Find where the given text appears and provide that cell's center as [x, y] coordinate. 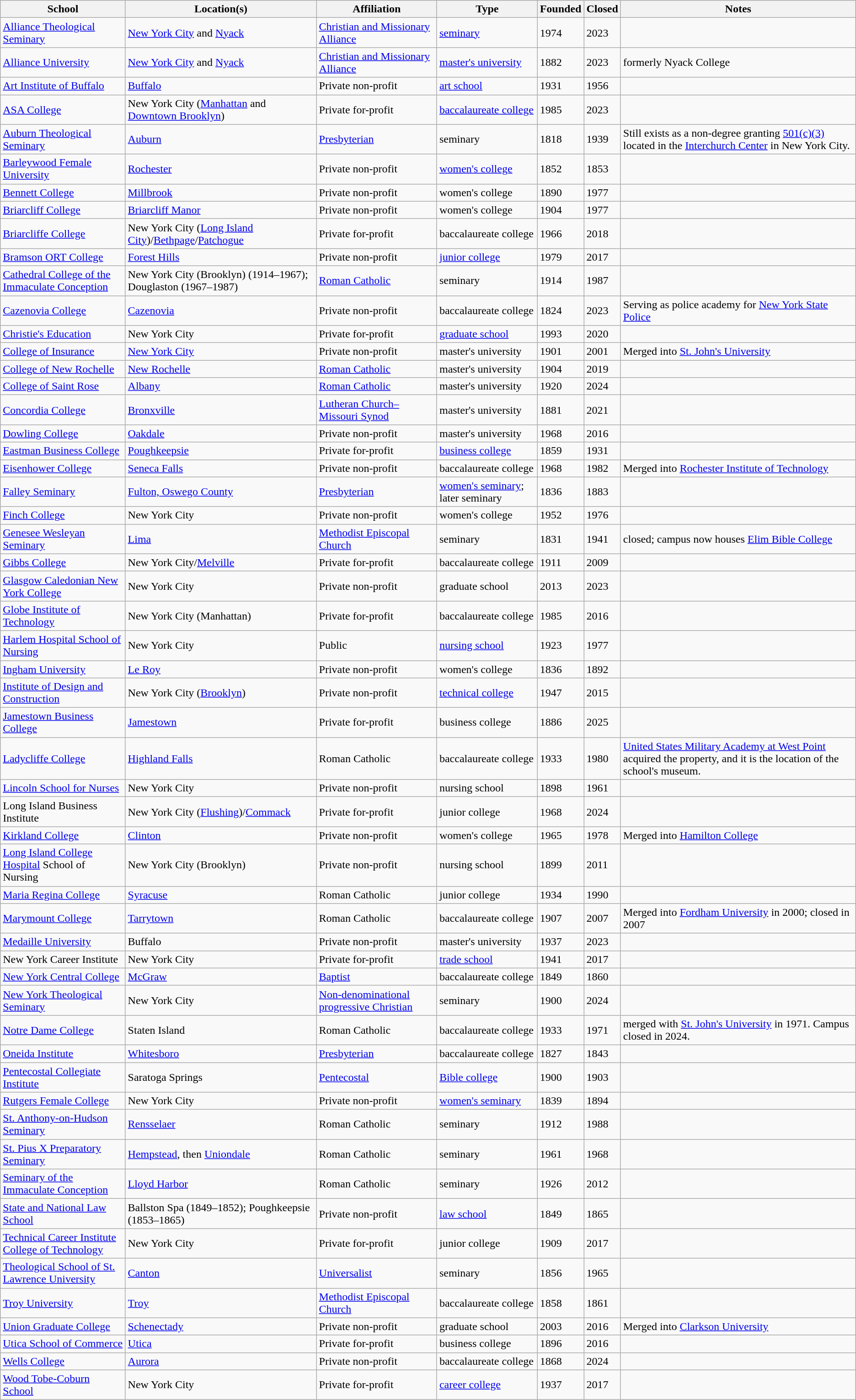
Bennett College [63, 192]
Wood Tobe-Coburn School [63, 1384]
Barleywood Female University [63, 169]
merged with St. John's University in 1971. Campus closed in 2024. [738, 1030]
2013 [561, 586]
Auburn [221, 139]
Long Island Business Institute [63, 812]
Glasgow Caledonian New York College [63, 586]
1827 [561, 1053]
1896 [561, 1344]
1923 [561, 646]
1890 [561, 192]
Technical Career Institute College of Technology [63, 1244]
1966 [561, 233]
Briarcliff College [63, 210]
Location(s) [221, 9]
Saratoga Springs [221, 1077]
1898 [561, 788]
College of Insurance [63, 352]
2012 [602, 1184]
1978 [602, 835]
Type [487, 9]
1914 [561, 281]
Cathedral College of the Immaculate Conception [63, 281]
Eastman Business College [63, 451]
Le Roy [221, 669]
1824 [561, 310]
Briarcliff Manor [221, 210]
Cazenovia [221, 310]
Briarcliffe College [63, 233]
Affiliation [377, 9]
1947 [561, 693]
1979 [561, 257]
Falley Seminary [63, 492]
Clinton [221, 835]
1868 [561, 1361]
New York Central College [63, 977]
Genesee Wesleyan Seminary [63, 539]
Globe Institute of Technology [63, 615]
1886 [561, 722]
Serving as police academy for New York State Police [738, 310]
Bronxville [221, 410]
formerly Nyack College [738, 62]
1956 [602, 86]
trade school [487, 959]
1861 [602, 1303]
Rutgers Female College [63, 1101]
Schenectady [221, 1326]
College of New Rochelle [63, 369]
St. Pius X Preparatory Seminary [63, 1154]
2007 [602, 918]
1852 [561, 169]
Union Graduate College [63, 1326]
Concordia College [63, 410]
Alliance Theological Seminary [63, 33]
Pentecostal [377, 1077]
2025 [602, 722]
Notes [738, 9]
New York Theological Seminary [63, 1000]
Merged into Rochester Institute of Technology [738, 468]
Hempstead, then Uniondale [221, 1154]
Universalist [377, 1273]
Oneida Institute [63, 1053]
1934 [561, 895]
1920 [561, 386]
New York City (Manhattan) [221, 615]
Merged into Fordham University in 2000; closed in 2007 [738, 918]
McGraw [221, 977]
Ballston Spa (1849–1852); Poughkeepsie (1853–1865) [221, 1213]
1903 [602, 1077]
New York City/Melville [221, 562]
Notre Dame College [63, 1030]
2003 [561, 1326]
St. Anthony-on-Hudson Seminary [63, 1125]
1859 [561, 451]
2001 [602, 352]
1856 [561, 1273]
career college [487, 1384]
New York Career Institute [63, 959]
Utica [221, 1344]
Gibbs College [63, 562]
1901 [561, 352]
Aurora [221, 1361]
1831 [561, 539]
Long Island College Hospital School of Nursing [63, 865]
Maria Regina College [63, 895]
1926 [561, 1184]
Marymount College [63, 918]
Syracuse [221, 895]
Lincoln School for Nurses [63, 788]
1952 [561, 515]
technical college [487, 693]
1853 [602, 169]
Medaille University [63, 942]
closed; campus now houses Elim Bible College [738, 539]
1892 [602, 669]
Ingham University [63, 669]
2018 [602, 233]
Staten Island [221, 1030]
New York City (Long Island City)/Bethpage/Patchogue [221, 233]
Tarrytown [221, 918]
New York City (Manhattan and Downtown Brooklyn) [221, 110]
Jamestown Business College [63, 722]
1907 [561, 918]
Merged into Clarkson University [738, 1326]
1881 [561, 410]
Alliance University [63, 62]
Whitesboro [221, 1053]
Rensselaer [221, 1125]
Merged into Hamilton College [738, 835]
Art Institute of Buffalo [63, 86]
law school [487, 1213]
College of Saint Rose [63, 386]
Jamestown [221, 722]
1860 [602, 977]
1894 [602, 1101]
2019 [602, 369]
Bible college [487, 1077]
Oakdale [221, 433]
Fulton, Oswego County [221, 492]
Troy University [63, 1303]
1987 [602, 281]
Forest Hills [221, 257]
1818 [561, 139]
Albany [221, 386]
1974 [561, 33]
Finch College [63, 515]
Lutheran Church–Missouri Synod [377, 410]
Kirkland College [63, 835]
Non-denominational progressive Christian [377, 1000]
ASA College [63, 110]
Public [377, 646]
women's seminary [487, 1101]
1990 [602, 895]
Cazenovia College [63, 310]
Millbrook [221, 192]
2015 [602, 693]
2020 [602, 334]
Baptist [377, 977]
New York City (Flushing)/Commack [221, 812]
1883 [602, 492]
New Rochelle [221, 369]
1980 [602, 759]
Ladycliffe College [63, 759]
Lloyd Harbor [221, 1184]
1909 [561, 1244]
Still exists as a non-degree granting 501(c)(3) located in the Interchurch Center in New York City. [738, 139]
1865 [602, 1213]
Founded [561, 9]
Merged into St. John's University [738, 352]
2011 [602, 865]
New York City (Brooklyn) (1914–1967); Douglaston (1967–1987) [221, 281]
1971 [602, 1030]
Highland Falls [221, 759]
United States Military Academy at West Point acquired the property, and it is the location of the school's museum. [738, 759]
1982 [602, 468]
1976 [602, 515]
Dowling College [63, 433]
1858 [561, 1303]
1839 [561, 1101]
Closed [602, 9]
Lima [221, 539]
1939 [602, 139]
Pentecostal Collegiate Institute [63, 1077]
Eisenhower College [63, 468]
Harlem Hospital School of Nursing [63, 646]
Seneca Falls [221, 468]
art school [487, 86]
Auburn Theological Seminary [63, 139]
Canton [221, 1273]
1899 [561, 865]
Theological School of St. Lawrence University [63, 1273]
Institute of Design and Construction [63, 693]
Seminary of the Immaculate Conception [63, 1184]
1882 [561, 62]
Christie's Education [63, 334]
1993 [561, 334]
1988 [602, 1125]
School [63, 9]
Troy [221, 1303]
2021 [602, 410]
1843 [602, 1053]
Wells College [63, 1361]
Rochester [221, 169]
1912 [561, 1125]
Bramson ORT College [63, 257]
State and National Law School [63, 1213]
Poughkeepsie [221, 451]
Utica School of Commerce [63, 1344]
1911 [561, 562]
women's seminary; later seminary [487, 492]
2009 [602, 562]
